Output the [x, y] coordinate of the center of the cell containing the given text.  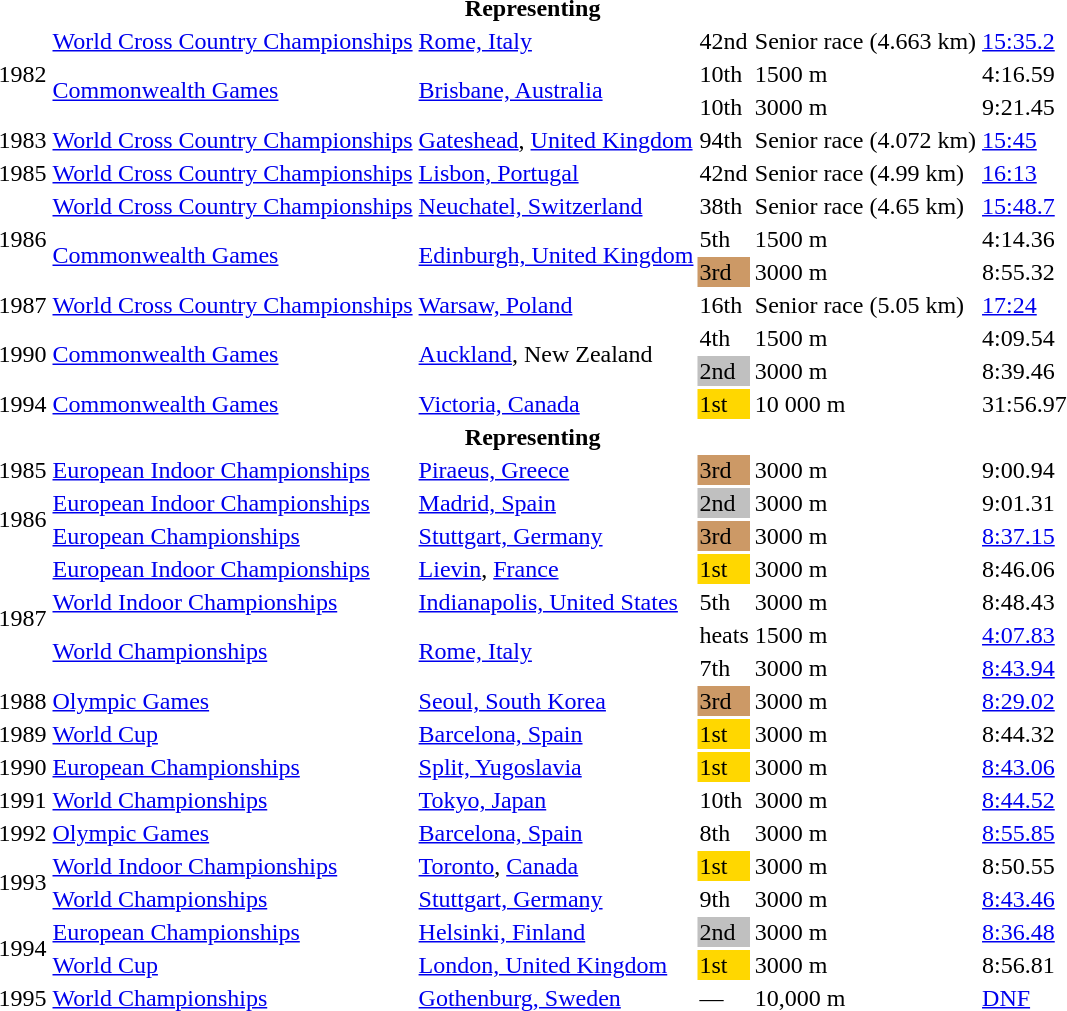
Madrid, Spain [556, 503]
9th [724, 899]
London, United Kingdom [556, 965]
Tokyo, Japan [556, 800]
Neuchatel, Switzerland [556, 206]
38th [724, 206]
94th [724, 140]
Lievin, France [556, 569]
Brisbane, Australia [556, 90]
Senior race (4.65 km) [865, 206]
Gateshead, United Kingdom [556, 140]
Seoul, South Korea [556, 701]
7th [724, 668]
Senior race (5.05 km) [865, 305]
Indianapolis, United States [556, 602]
Lisbon, Portugal [556, 173]
Warsaw, Poland [556, 305]
Senior race (4.663 km) [865, 41]
Senior race (4.99 km) [865, 173]
Auckland, New Zealand [556, 354]
heats [724, 635]
Piraeus, Greece [556, 470]
Split, Yugoslavia [556, 767]
Toronto, Canada [556, 866]
4th [724, 338]
Senior race (4.072 km) [865, 140]
16th [724, 305]
Helsinki, Finland [556, 932]
Victoria, Canada [556, 404]
Edinburgh, United Kingdom [556, 256]
8th [724, 833]
10 000 m [865, 404]
